Return (X, Y) of the center of cell containing provided text 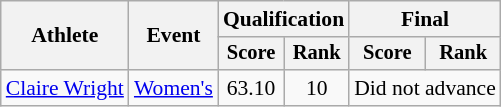
Athlete (65, 36)
10 (316, 88)
63.10 (251, 88)
Women's (174, 88)
Qualification (284, 19)
Final (425, 19)
Claire Wright (65, 88)
Event (174, 36)
Did not advance (425, 88)
